Output the (X, Y) coordinate of the center of the cell containing the given text.  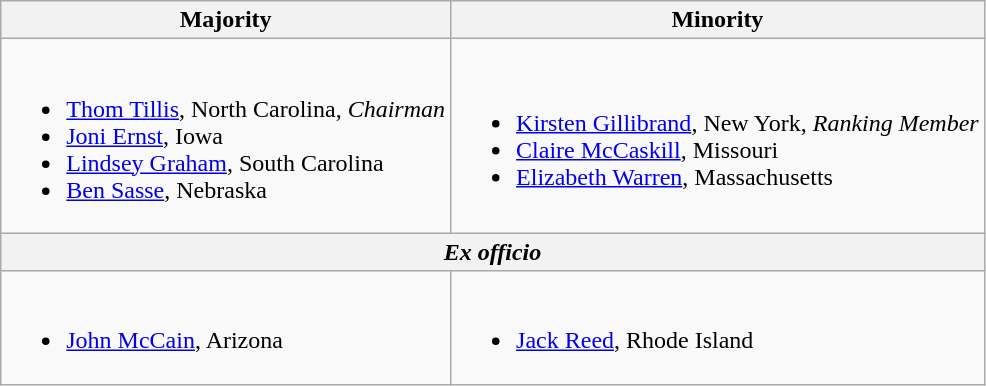
Kirsten Gillibrand, New York, Ranking MemberClaire McCaskill, MissouriElizabeth Warren, Massachusetts (718, 136)
Thom Tillis, North Carolina, ChairmanJoni Ernst, IowaLindsey Graham, South CarolinaBen Sasse, Nebraska (226, 136)
Jack Reed, Rhode Island (718, 328)
John McCain, Arizona (226, 328)
Minority (718, 20)
Ex officio (492, 252)
Majority (226, 20)
